Search for the cell housing the specified text and yield its (x, y) center coordinate. 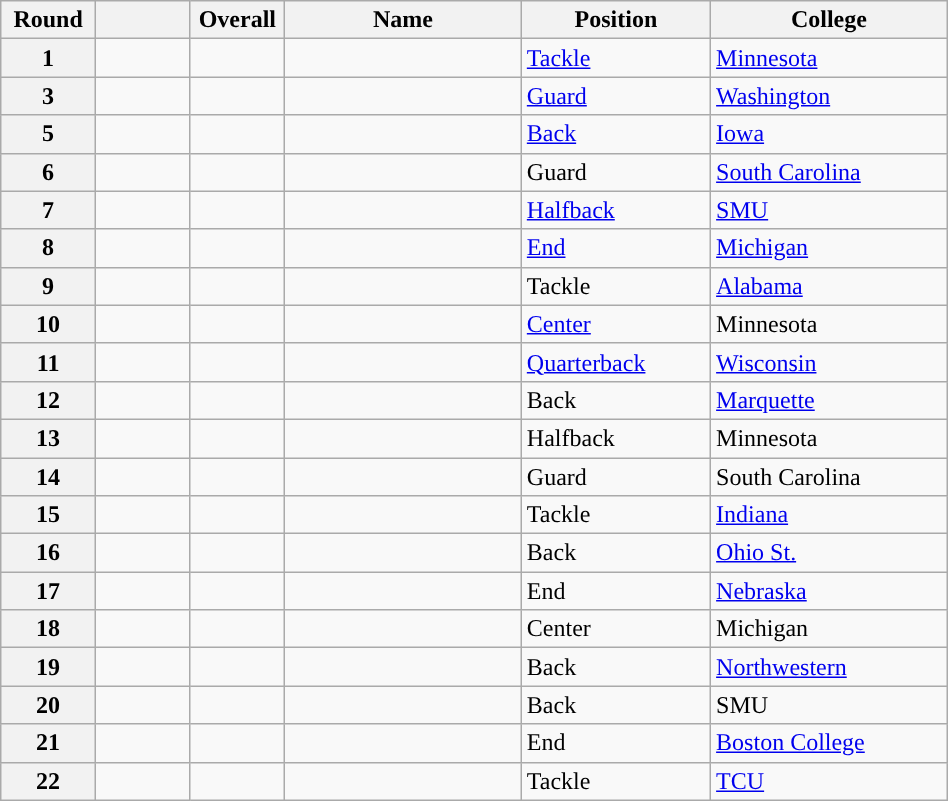
12 (48, 400)
College (830, 20)
Iowa (830, 134)
Position (616, 20)
16 (48, 553)
Marquette (830, 400)
6 (48, 172)
Name (404, 20)
11 (48, 362)
7 (48, 210)
19 (48, 667)
18 (48, 629)
Northwestern (830, 667)
1 (48, 58)
Quarterback (616, 362)
Washington (830, 96)
20 (48, 705)
Alabama (830, 286)
14 (48, 477)
Round (48, 20)
22 (48, 781)
10 (48, 324)
Ohio St. (830, 553)
5 (48, 134)
TCU (830, 781)
Indiana (830, 515)
15 (48, 515)
9 (48, 286)
13 (48, 438)
8 (48, 248)
Wisconsin (830, 362)
Overall (238, 20)
Boston College (830, 743)
17 (48, 591)
Nebraska (830, 591)
21 (48, 743)
3 (48, 96)
